Extract the [X, Y] coordinate from the center of the cell holding the provided text.  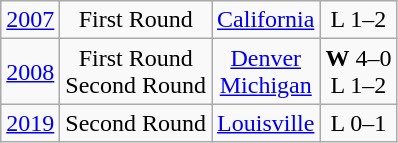
Louisville [266, 123]
L 0–1 [358, 123]
L 1–2 [358, 20]
Second Round [136, 123]
First RoundSecond Round [136, 72]
2008 [30, 72]
2019 [30, 123]
First Round [136, 20]
2007 [30, 20]
W 4–0L 1–2 [358, 72]
California [266, 20]
DenverMichigan [266, 72]
